Capture the cell that displays the provided text and extract its (X, Y) central coordinate. 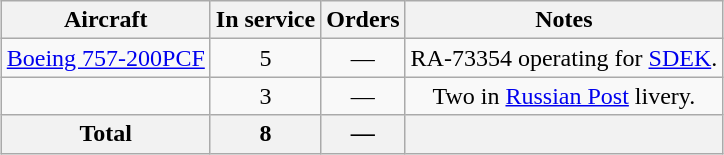
3 (265, 96)
RA-73354 operating for SDEK. (564, 58)
Aircraft (106, 20)
In service (265, 20)
8 (265, 134)
Two in Russian Post livery. (564, 96)
Notes (564, 20)
Total (106, 134)
Orders (363, 20)
5 (265, 58)
Boeing 757-200PCF (106, 58)
